Detect which cell encompasses the target text, then output its [X, Y] center coordinate. 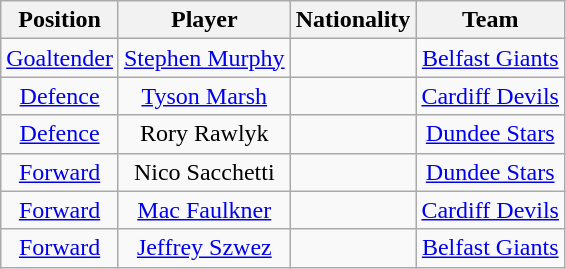
Team [490, 20]
Tyson Marsh [204, 96]
Rory Rawlyk [204, 134]
Nico Sacchetti [204, 172]
Position [60, 20]
Jeffrey Szwez [204, 248]
Goaltender [60, 58]
Player [204, 20]
Mac Faulkner [204, 210]
Stephen Murphy [204, 58]
Nationality [353, 20]
